Locate the cell with the specified text and output its [x, y] center coordinate. 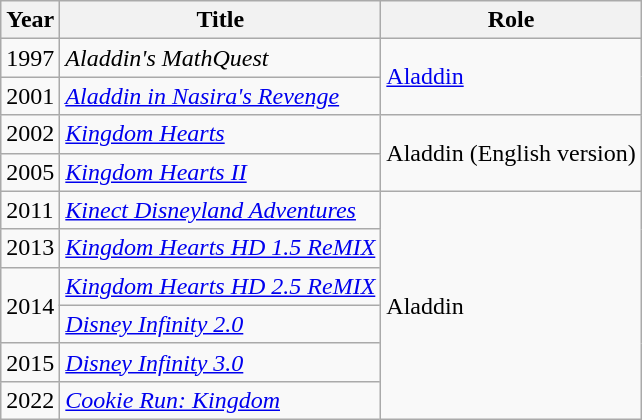
Disney Infinity 2.0 [220, 324]
2022 [30, 400]
Aladdin's MathQuest [220, 58]
Kinect Disneyland Adventures [220, 210]
Kingdom Hearts II [220, 172]
Role [511, 20]
Kingdom Hearts [220, 134]
1997 [30, 58]
2005 [30, 172]
2001 [30, 96]
Kingdom Hearts HD 2.5 ReMIX [220, 286]
Kingdom Hearts HD 1.5 ReMIX [220, 248]
Cookie Run: Kingdom [220, 400]
Title [220, 20]
2015 [30, 362]
2011 [30, 210]
2002 [30, 134]
Year [30, 20]
Aladdin (English version) [511, 153]
2014 [30, 305]
2013 [30, 248]
Aladdin in Nasira's Revenge [220, 96]
Disney Infinity 3.0 [220, 362]
